Identify which cell holds the provided text, then report its (X, Y) central coordinate. 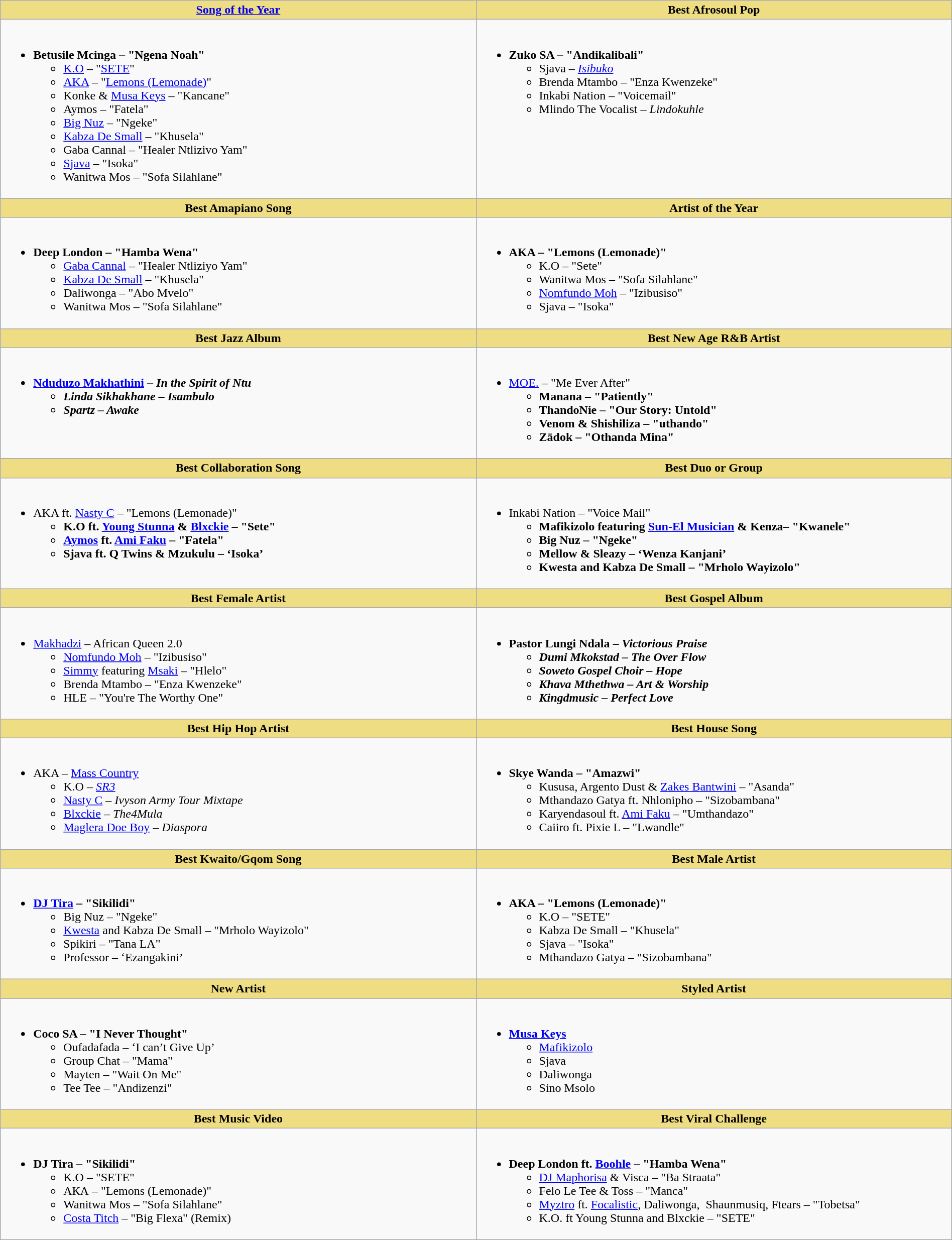
Best Gospel Album (714, 598)
Artist of the Year (714, 208)
Makhadzi – African Queen 2.0Nomfundo Moh – "Izibusiso"Simmy featuring Msaki – "Hlelo"Brenda Mtambo – "Enza Kwenzeke"HLE – "You're The Worthy One" (238, 663)
Nduduzo Makhathini – In the Spirit of NtuLinda Sikhakhane – IsambuloSpartz – Awake (238, 403)
Pastor Lungi Ndala – Victorious PraiseDumi Mkokstad – The Over FlowSoweto Gospel Choir – HopeKhava Mthethwa – Art & WorshipKingdmusic – Perfect Love (714, 663)
AKA – "Lemons (Lemonade)"K.O – "SETE"Kabza De Small – "Khusela"Sjava – "Isoka"Mthandazo Gatya – "Sizobambana" (714, 924)
Best Female Artist (238, 598)
Best Amapiano Song (238, 208)
Zuko SA – "Andikalibali"Sjava – IsibukoBrenda Mtambo – "Enza Kwenzeke"Inkabi Nation – "Voicemail"Mlindo The Vocalist – Lindokuhle (714, 109)
DJ Tira – "Sikilidi"Big Nuz – "Ngeke"Kwesta and Kabza De Small – "Mrholo Wayizolo"Spikiri – "Tana LA"Professor – ‘Ezangakini’ (238, 924)
Best Collaboration Song (238, 468)
MOE. – "Me Ever After"Manana – "Patiently"ThandoNie – "Our Story: Untold"Venom & Shishiliza – "uthando"Zädok – "Othanda Mina" (714, 403)
New Artist (238, 989)
Best Jazz Album (238, 338)
Best Music Video (238, 1119)
Best New Age R&B Artist (714, 338)
Deep London – "Hamba Wena"Gaba Cannal – "Healer Ntliziyo Yam"Kabza De Small – "Khusela"Daliwonga – "Abo Mvelo"Wanitwa Mos – "Sofa Silahlane" (238, 273)
Musa KeysMafikizoloSjavaDaliwongaSino Msolo (714, 1054)
Best Viral Challenge (714, 1119)
Best Afrosoul Pop (714, 10)
Styled Artist (714, 989)
AKA – Mass CountryK.O – SR3Nasty C – Ivyson Army Tour MixtapeBlxckie – The4MulaMaglera Doe Boy – Diaspora (238, 794)
Coco SA – "I Never Thought"Oufadafada – ‘I can’t Give Up’Group Chat – "Mama"Mayten – "Wait On Me"Tee Tee – "Andizenzi" (238, 1054)
Best Duo or Group (714, 468)
Best House Song (714, 728)
Best Male Artist (714, 858)
AKA ft. Nasty C – "Lemons (Lemonade)"K.O ft. Young Stunna & Blxckie – "Sete"Aymos ft. Ami Faku – "Fatela"Sjava ft. Q Twins & Mzukulu – ‘Isoka’ (238, 533)
Song of the Year (238, 10)
Best Kwaito/Gqom Song (238, 858)
AKA – "Lemons (Lemonade)"K.O – "Sete"Wanitwa Mos – "Sofa Silahlane"Nomfundo Moh – "Izibusiso"Sjava – "Isoka" (714, 273)
DJ Tira – "Sikilidi"K.O – "SETE"АКА – "Lemons (Lemonade)"Wanitwa Mos – "Sofa Silahlane"Costa Titch – "Big Flexa" (Remix) (238, 1184)
Best Hip Hop Artist (238, 728)
